Detect which cell encompasses the target text, then output its [X, Y] center coordinate. 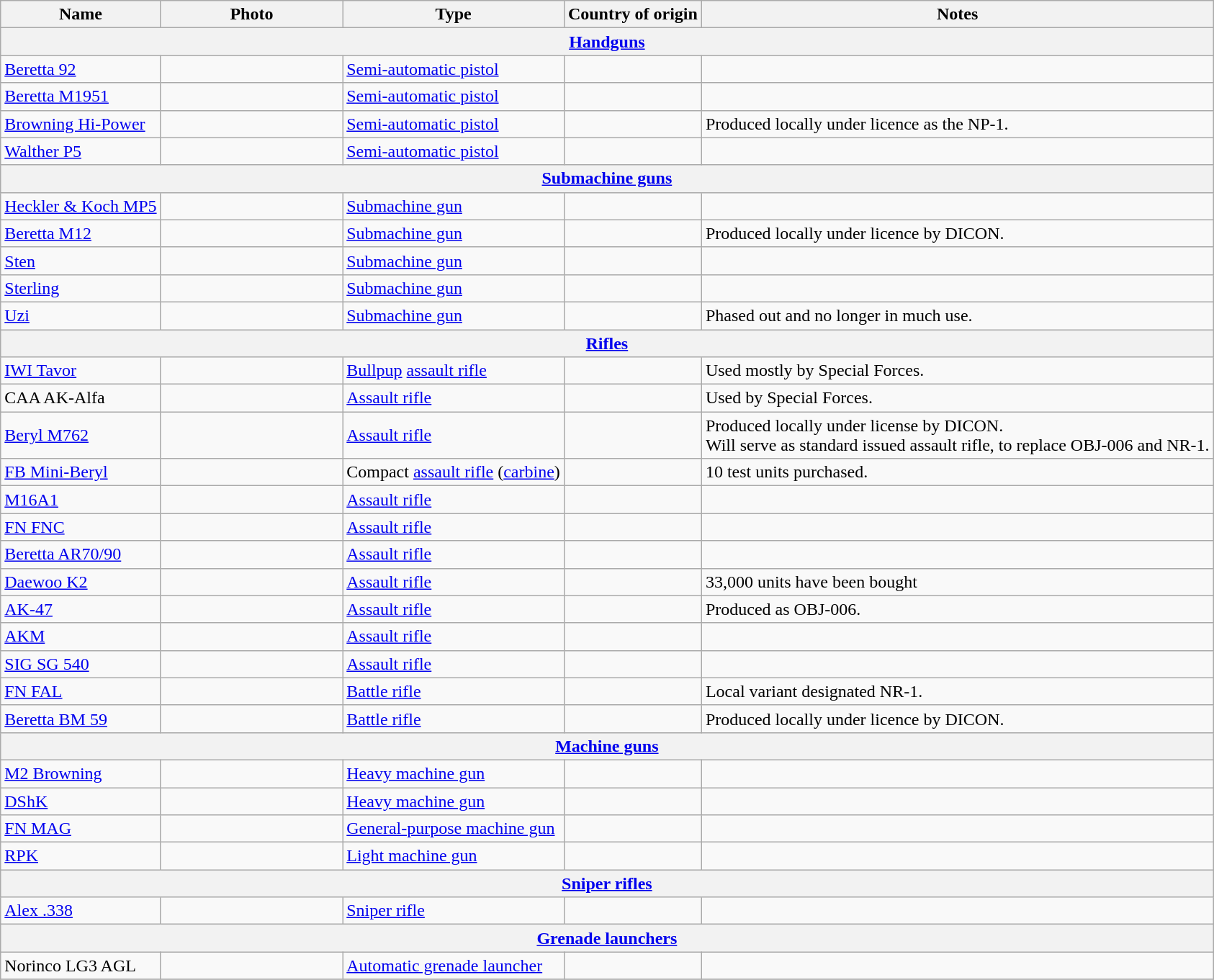
Uzi [81, 315]
Heckler & Koch MP5 [81, 206]
Produced locally under licence as the NP-1. [958, 124]
RPK [81, 856]
FN FAL [81, 691]
M2 Browning [81, 773]
Local variant designated NR-1. [958, 691]
Beretta 92 [81, 69]
Norinco LG3 AGL [81, 966]
Walther P5 [81, 151]
Automatic grenade launcher [454, 966]
DShK [81, 801]
General-purpose machine gun [454, 829]
Handguns [607, 42]
FN FNC [81, 527]
33,000 units have been bought [958, 582]
Beretta M12 [81, 233]
Sten [81, 261]
CAA AK-Alfa [81, 398]
Sniper rifles [607, 884]
AK-47 [81, 609]
Rifles [607, 343]
Notes [958, 14]
Daewoo K2 [81, 582]
Beretta AR70/90 [81, 554]
Compact assault rifle (carbine) [454, 472]
Country of origin [632, 14]
Used by Special Forces. [958, 398]
Bullpup assault rifle [454, 371]
Produced locally under license by DICON.Will serve as standard issued assault rifle, to replace OBJ-006 and NR-1. [958, 435]
Alex .338 [81, 911]
Name [81, 14]
Grenade launchers [607, 938]
FB Mini-Beryl [81, 472]
Photo [252, 14]
Used mostly by Special Forces. [958, 371]
FN MAG [81, 829]
Produced as OBJ-006. [958, 609]
Sterling [81, 288]
Browning Hi-Power [81, 124]
10 test units purchased. [958, 472]
Beryl M762 [81, 435]
M16A1 [81, 500]
Sniper rifle [454, 911]
Phased out and no longer in much use. [958, 315]
Beretta M1951 [81, 96]
Submachine guns [607, 179]
AKM [81, 637]
Beretta BM 59 [81, 719]
SIG SG 540 [81, 664]
Light machine gun [454, 856]
Type [454, 14]
IWI Tavor [81, 371]
Machine guns [607, 746]
